Search for the cell housing the specified text and yield its [X, Y] center coordinate. 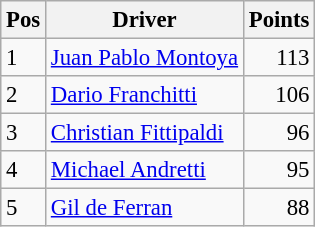
113 [278, 58]
Michael Andretti [145, 170]
3 [24, 133]
95 [278, 170]
Gil de Ferran [145, 208]
Points [278, 20]
1 [24, 58]
88 [278, 208]
Juan Pablo Montoya [145, 58]
Dario Franchitti [145, 95]
Driver [145, 20]
4 [24, 170]
106 [278, 95]
Christian Fittipaldi [145, 133]
5 [24, 208]
2 [24, 95]
Pos [24, 20]
96 [278, 133]
